Output the (x, y) coordinate of the center of the cell containing the given text.  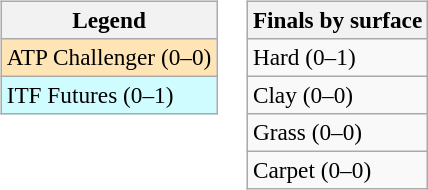
Legend (108, 20)
Clay (0–0) (337, 95)
Finals by surface (337, 20)
ATP Challenger (0–0) (108, 57)
ITF Futures (0–1) (108, 95)
Carpet (0–0) (337, 171)
Hard (0–1) (337, 57)
Grass (0–0) (337, 133)
